Return [X, Y] of the center of cell containing provided text 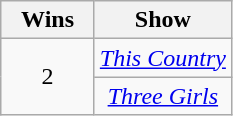
Wins [48, 20]
This Country [162, 58]
Show [162, 20]
Three Girls [162, 96]
2 [48, 77]
